Scan for the cell matching the given text and deliver its [x, y] coordinate at center. 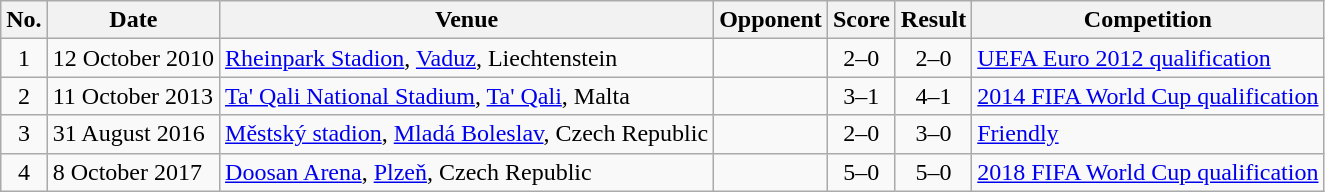
11 October 2013 [133, 96]
31 August 2016 [133, 134]
Score [861, 20]
1 [24, 58]
4–1 [933, 96]
3 [24, 134]
Doosan Arena, Plzeň, Czech Republic [467, 172]
Result [933, 20]
2 [24, 96]
Competition [1148, 20]
Městský stadion, Mladá Boleslav, Czech Republic [467, 134]
4 [24, 172]
3–1 [861, 96]
8 October 2017 [133, 172]
Venue [467, 20]
2014 FIFA World Cup qualification [1148, 96]
Friendly [1148, 134]
Ta' Qali National Stadium, Ta' Qali, Malta [467, 96]
Opponent [771, 20]
3–0 [933, 134]
12 October 2010 [133, 58]
Date [133, 20]
No. [24, 20]
Rheinpark Stadion, Vaduz, Liechtenstein [467, 58]
UEFA Euro 2012 qualification [1148, 58]
2018 FIFA World Cup qualification [1148, 172]
